Detect which cell encompasses the target text, then output its [X, Y] center coordinate. 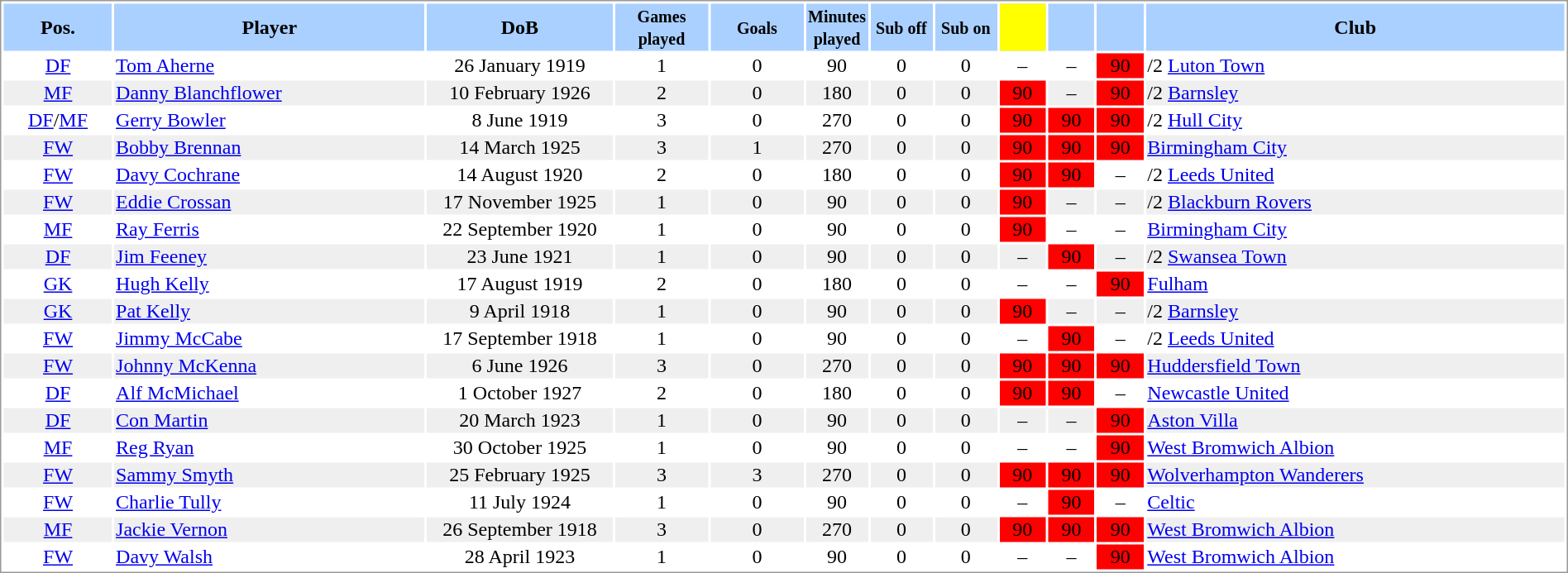
Jim Feeney [270, 257]
Newcastle United [1355, 393]
Eddie Crossan [270, 203]
Tom Aherne [270, 65]
14 August 1920 [519, 174]
26 January 1919 [519, 65]
Bobby Brennan [270, 148]
8 June 1919 [519, 120]
17 August 1919 [519, 284]
Charlie Tully [270, 502]
22 September 1920 [519, 229]
Goals [757, 26]
DF/MF [58, 120]
/2 Blackburn Rovers [1355, 203]
Reg Ryan [270, 447]
Huddersfield Town [1355, 366]
17 November 1925 [519, 203]
Jimmy McCabe [270, 338]
DoB [519, 26]
Con Martin [270, 421]
Sub off [901, 26]
25 February 1925 [519, 475]
Johnny McKenna [270, 366]
30 October 1925 [519, 447]
11 July 1924 [519, 502]
23 June 1921 [519, 257]
Player [270, 26]
20 March 1923 [519, 421]
Hugh Kelly [270, 284]
Club [1355, 26]
Davy Walsh [270, 556]
28 April 1923 [519, 556]
Sammy Smyth [270, 475]
17 September 1918 [519, 338]
Danny Blanchflower [270, 93]
Gamesplayed [662, 26]
9 April 1918 [519, 312]
/2 Hull City [1355, 120]
1 October 1927 [519, 393]
/2 Luton Town [1355, 65]
Davy Cochrane [270, 174]
Fulham [1355, 284]
Sub on [966, 26]
Ray Ferris [270, 229]
Gerry Bowler [270, 120]
10 February 1926 [519, 93]
Pos. [58, 26]
6 June 1926 [519, 366]
26 September 1918 [519, 530]
Alf McMichael [270, 393]
Minutesplayed [837, 26]
Pat Kelly [270, 312]
Aston Villa [1355, 421]
/2 Swansea Town [1355, 257]
14 March 1925 [519, 148]
Jackie Vernon [270, 530]
Celtic [1355, 502]
Wolverhampton Wanderers [1355, 475]
